Determine the (X, Y) coordinate at the center of the cell enclosing the given text.  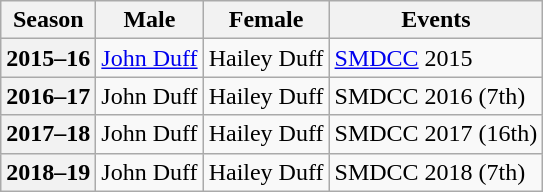
Male (150, 20)
SMDCC 2017 (16th) (436, 134)
Female (266, 20)
2017–18 (48, 134)
Events (436, 20)
SMDCC 2018 (7th) (436, 172)
Season (48, 20)
2015–16 (48, 58)
SMDCC 2015 (436, 58)
SMDCC 2016 (7th) (436, 96)
2016–17 (48, 96)
2018–19 (48, 172)
